Provide the (x, y) coordinate of the cell's center where the given text is located.  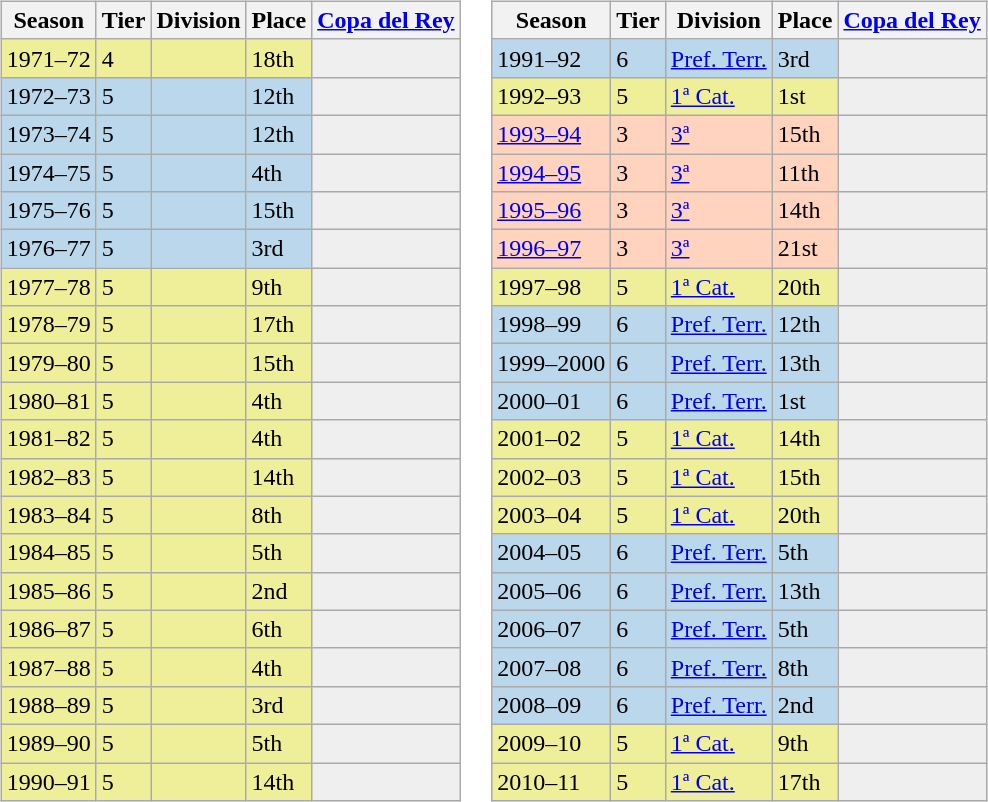
11th (805, 173)
1999–2000 (552, 363)
2003–04 (552, 515)
2002–03 (552, 477)
1973–74 (48, 134)
1976–77 (48, 249)
1981–82 (48, 439)
2010–11 (552, 781)
4 (124, 58)
1991–92 (552, 58)
1975–76 (48, 211)
2000–01 (552, 401)
1993–94 (552, 134)
1994–95 (552, 173)
1982–83 (48, 477)
1979–80 (48, 363)
1977–78 (48, 287)
2006–07 (552, 629)
21st (805, 249)
1997–98 (552, 287)
1985–86 (48, 591)
1987–88 (48, 667)
2004–05 (552, 553)
2005–06 (552, 591)
1974–75 (48, 173)
2009–10 (552, 743)
1983–84 (48, 515)
1978–79 (48, 325)
1998–99 (552, 325)
1984–85 (48, 553)
1996–97 (552, 249)
1992–93 (552, 96)
1986–87 (48, 629)
1972–73 (48, 96)
1980–81 (48, 401)
1989–90 (48, 743)
1990–91 (48, 781)
2007–08 (552, 667)
2001–02 (552, 439)
1988–89 (48, 705)
1995–96 (552, 211)
6th (279, 629)
1971–72 (48, 58)
18th (279, 58)
2008–09 (552, 705)
